Provide the (X, Y) coordinate of the cell's center where the given text is located.  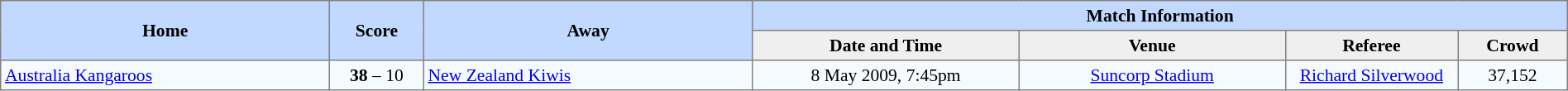
Australia Kangaroos (165, 75)
38 – 10 (377, 75)
New Zealand Kiwis (588, 75)
Score (377, 31)
Home (165, 31)
37,152 (1513, 75)
Match Information (1159, 16)
Suncorp Stadium (1152, 75)
Referee (1371, 45)
Date and Time (886, 45)
Richard Silverwood (1371, 75)
Venue (1152, 45)
Crowd (1513, 45)
8 May 2009, 7:45pm (886, 75)
Away (588, 31)
